Return (X, Y) of the center of cell containing provided text 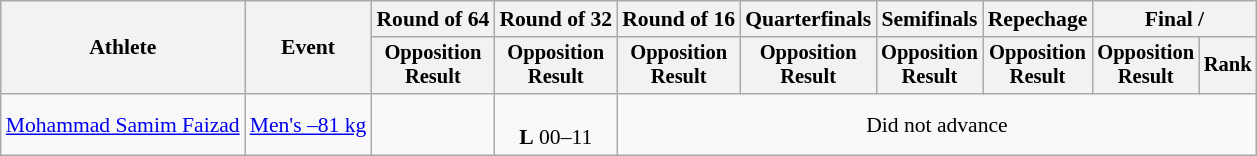
Repechage (1038, 19)
Rank (1228, 66)
Round of 32 (556, 19)
Mohammad Samim Faizad (123, 124)
Final / (1174, 19)
Round of 64 (432, 19)
Event (308, 48)
Men's –81 kg (308, 124)
Quarterfinals (808, 19)
Did not advance (936, 124)
Round of 16 (678, 19)
Athlete (123, 48)
Semifinals (930, 19)
L 00–11 (556, 124)
